Locate the cell with the specified text and output its [x, y] center coordinate. 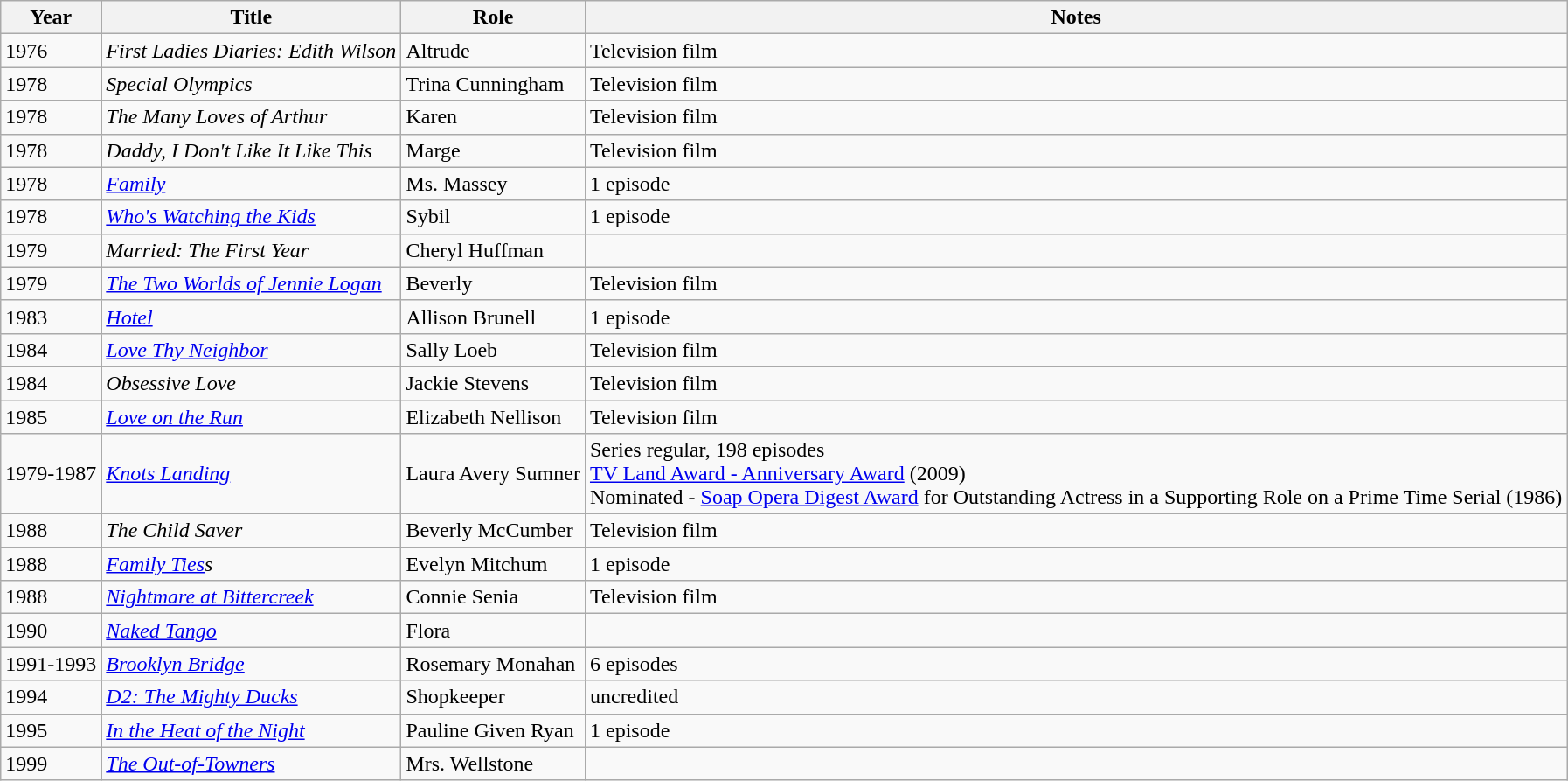
Notes [1075, 17]
Shopkeeper [493, 697]
Rosemary Monahan [493, 664]
Family Tiess [252, 564]
The Two Worlds of Jennie Logan [252, 283]
Daddy, I Don't Like It Like This [252, 150]
Who's Watching the Kids [252, 217]
1976 [51, 51]
Connie Senia [493, 597]
In the Heat of the Night [252, 730]
Obsessive Love [252, 383]
Knots Landing [252, 474]
Evelyn Mitchum [493, 564]
Role [493, 17]
Elizabeth Nellison [493, 417]
Family [252, 184]
Ms. Massey [493, 184]
Beverly McCumber [493, 531]
1995 [51, 730]
Jackie Stevens [493, 383]
uncredited [1075, 697]
Beverly [493, 283]
Laura Avery Sumner [493, 474]
Married: The First Year [252, 250]
Marge [493, 150]
Brooklyn Bridge [252, 664]
6 episodes [1075, 664]
Naked Tango [252, 631]
Love Thy Neighbor [252, 350]
1990 [51, 631]
1991-1993 [51, 664]
Karen [493, 117]
The Out-of-Towners [252, 764]
1983 [51, 317]
Year [51, 17]
Title [252, 17]
Cheryl Huffman [493, 250]
Mrs. Wellstone [493, 764]
Hotel [252, 317]
Flora [493, 631]
Sybil [493, 217]
1994 [51, 697]
Sally Loeb [493, 350]
First Ladies Diaries: Edith Wilson [252, 51]
Altrude [493, 51]
1999 [51, 764]
Pauline Given Ryan [493, 730]
1985 [51, 417]
The Many Loves of Arthur [252, 117]
1979-1987 [51, 474]
Allison Brunell [493, 317]
D2: The Mighty Ducks [252, 697]
Special Olympics [252, 84]
Trina Cunningham [493, 84]
Nightmare at Bittercreek [252, 597]
Love on the Run [252, 417]
The Child Saver [252, 531]
